Find where the given text appears and provide that cell's center as [X, Y] coordinate. 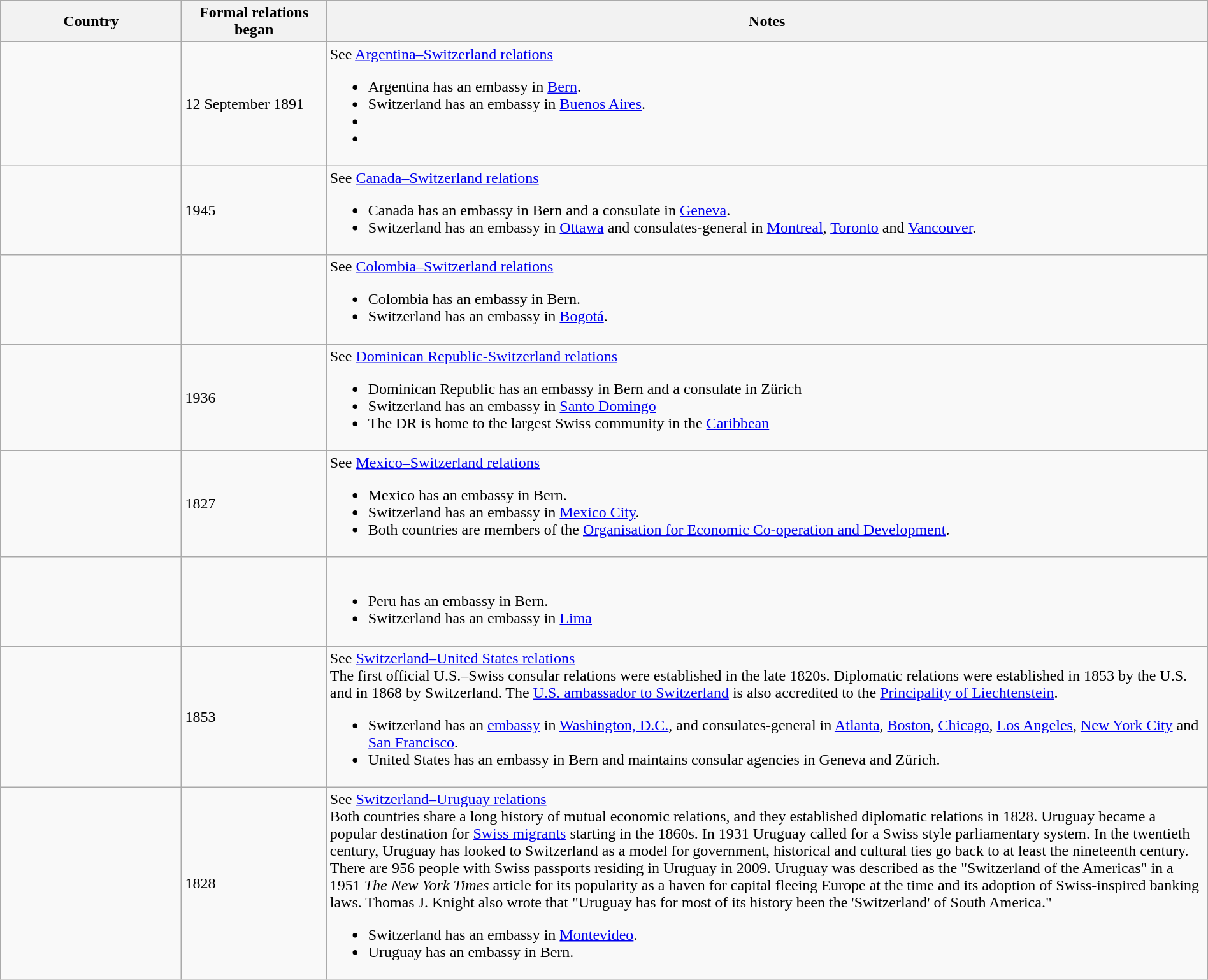
Country [91, 22]
12 September 1891 [254, 104]
Formal relations began [254, 22]
Peru has an embassy in Bern.Switzerland has an embassy in Lima [767, 602]
1828 [254, 883]
1936 [254, 398]
Notes [767, 22]
1827 [254, 503]
See Argentina–Switzerland relationsArgentina has an embassy in Bern.Switzerland has an embassy in Buenos Aires. [767, 104]
1945 [254, 210]
1853 [254, 716]
See Colombia–Switzerland relationsColombia has an embassy in Bern.Switzerland has an embassy in Bogotá. [767, 299]
